Identify which cell holds the provided text, then report its [x, y] central coordinate. 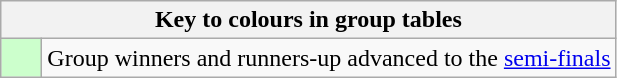
Key to colours in group tables [308, 20]
Group winners and runners-up advanced to the semi-finals [329, 58]
